For the text-containing cell, return its midpoint in (x, y) coordinate format. 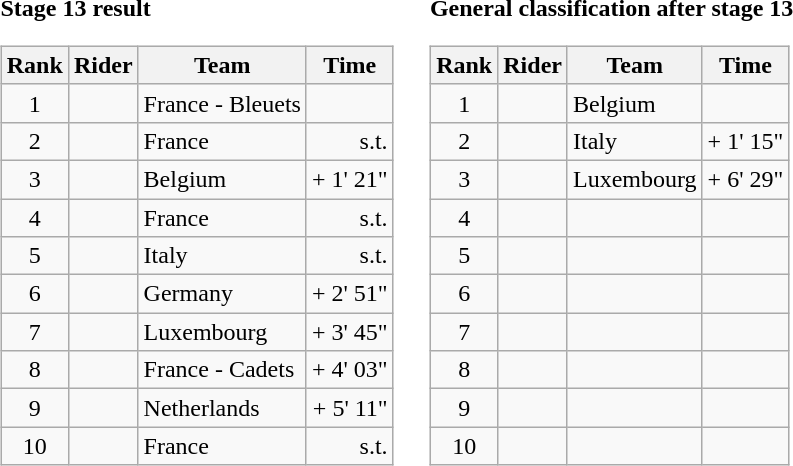
France - Bleuets (222, 103)
+ 6' 29" (746, 179)
Germany (222, 294)
+ 2' 51" (350, 294)
+ 4' 03" (350, 370)
+ 1' 21" (350, 179)
France - Cadets (222, 370)
+ 1' 15" (746, 141)
+ 5' 11" (350, 408)
Netherlands (222, 408)
+ 3' 45" (350, 332)
